Detect which cell encompasses the target text, then output its (x, y) center coordinate. 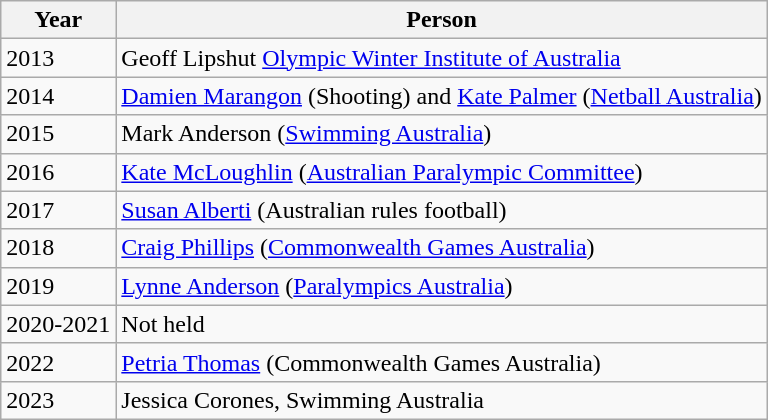
Geoff Lipshut Olympic Winter Institute of Australia (442, 58)
Person (442, 20)
Mark Anderson (Swimming Australia) (442, 134)
2022 (58, 362)
Craig Phillips (Commonwealth Games Australia) (442, 248)
Not held (442, 324)
Year (58, 20)
2023 (58, 400)
2018 (58, 248)
2013 (58, 58)
Jessica Corones, Swimming Australia (442, 400)
Kate McLoughlin (Australian Paralympic Committee) (442, 172)
2017 (58, 210)
2019 (58, 286)
2016 (58, 172)
Lynne Anderson (Paralympics Australia) (442, 286)
2015 (58, 134)
Petria Thomas (Commonwealth Games Australia) (442, 362)
Damien Marangon (Shooting) and Kate Palmer (Netball Australia) (442, 96)
Susan Alberti (Australian rules football) (442, 210)
2014 (58, 96)
2020-2021 (58, 324)
